Capture the cell that displays the provided text and extract its [X, Y] central coordinate. 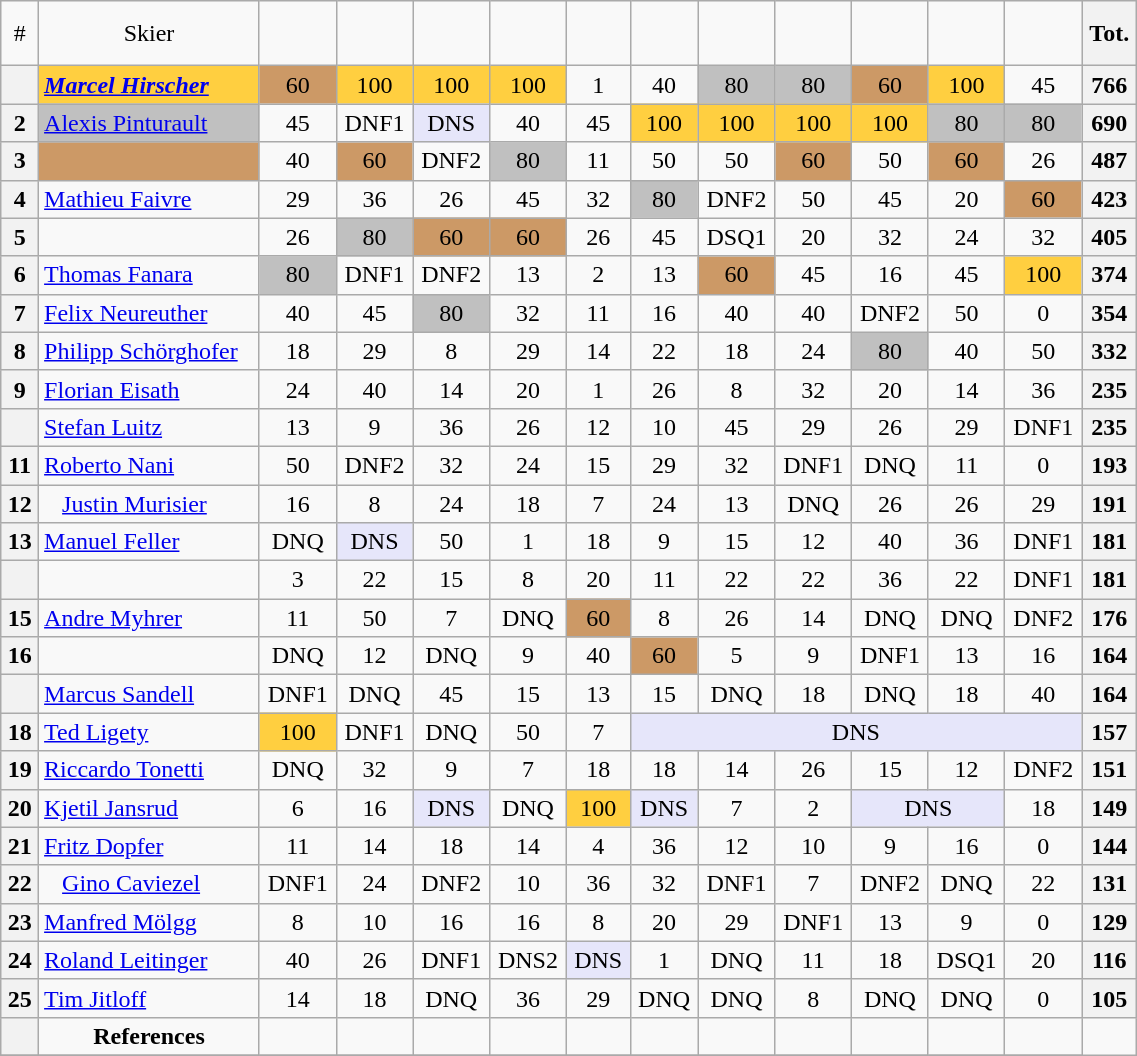
# [20, 34]
Justin Murisier [150, 503]
Alexis Pinturault [150, 123]
105 [1110, 998]
Stefan Luitz [150, 427]
References [150, 1036]
Felix Neureuther [150, 313]
690 [1110, 123]
Manfred Mölgg [150, 922]
Tim Jitloff [150, 998]
423 [1110, 199]
Andre Myhrer [150, 618]
Florian Eisath [150, 389]
Roland Leitinger [150, 960]
Tot. [1110, 34]
131 [1110, 884]
Gino Caviezel [150, 884]
Fritz Dopfer [150, 846]
Mathieu Faivre [150, 199]
Thomas Fanara [150, 275]
191 [1110, 503]
144 [1110, 846]
19 [20, 770]
Skier [150, 34]
21 [20, 846]
405 [1110, 237]
Marcus Sandell [150, 694]
149 [1110, 808]
176 [1110, 618]
332 [1110, 351]
Philipp Schörghofer [150, 351]
23 [20, 922]
Riccardo Tonetti [150, 770]
DNS2 [528, 960]
Ted Ligety [150, 732]
129 [1110, 922]
Marcel Hirscher [150, 85]
Roberto Nani [150, 465]
116 [1110, 960]
151 [1110, 770]
374 [1110, 275]
354 [1110, 313]
Kjetil Jansrud [150, 808]
193 [1110, 465]
Manuel Feller [150, 542]
25 [20, 998]
487 [1110, 161]
766 [1110, 85]
157 [1110, 732]
